Return the [X, Y] coordinate for the center point of the cell that contains the specified text.  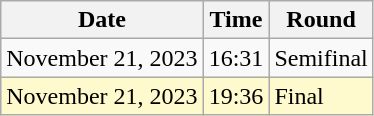
Round [321, 20]
19:36 [236, 96]
Semifinal [321, 58]
16:31 [236, 58]
Final [321, 96]
Date [102, 20]
Time [236, 20]
